Search for the cell housing the specified text and yield its (x, y) center coordinate. 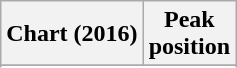
Peak position (189, 34)
Chart (2016) (72, 34)
